Search for the cell housing the specified text and yield its [x, y] center coordinate. 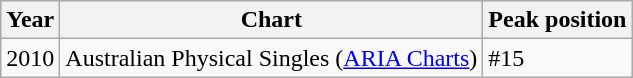
2010 [30, 58]
#15 [558, 58]
Chart [272, 20]
Australian Physical Singles (ARIA Charts) [272, 58]
Peak position [558, 20]
Year [30, 20]
